Pinpoint the cell where the given text exists, returning its (x, y) midpoint coordinate. 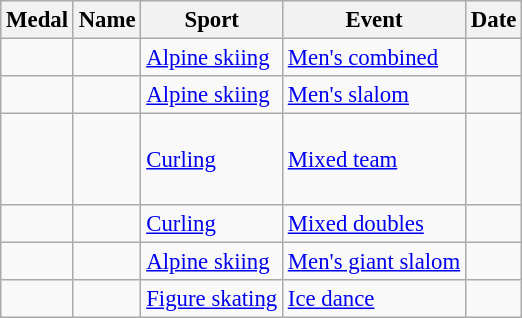
Date (494, 20)
Men's slalom (374, 95)
Name (107, 20)
Figure skating (212, 299)
Sport (212, 20)
Men's combined (374, 58)
Mixed doubles (374, 224)
Men's giant slalom (374, 262)
Mixed team (374, 160)
Medal (38, 20)
Ice dance (374, 299)
Event (374, 20)
